Detect which cell encompasses the target text, then output its (x, y) center coordinate. 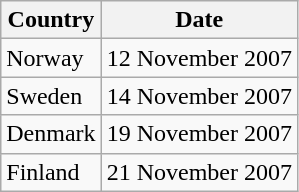
Country (51, 20)
Norway (51, 58)
19 November 2007 (199, 134)
Denmark (51, 134)
Finland (51, 172)
Date (199, 20)
Sweden (51, 96)
12 November 2007 (199, 58)
21 November 2007 (199, 172)
14 November 2007 (199, 96)
